Return the [x, y] coordinate for the center point of the cell that contains the specified text.  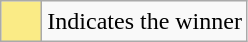
Indicates the winner [145, 22]
